Output the (x, y) coordinate of the center of the cell containing the given text.  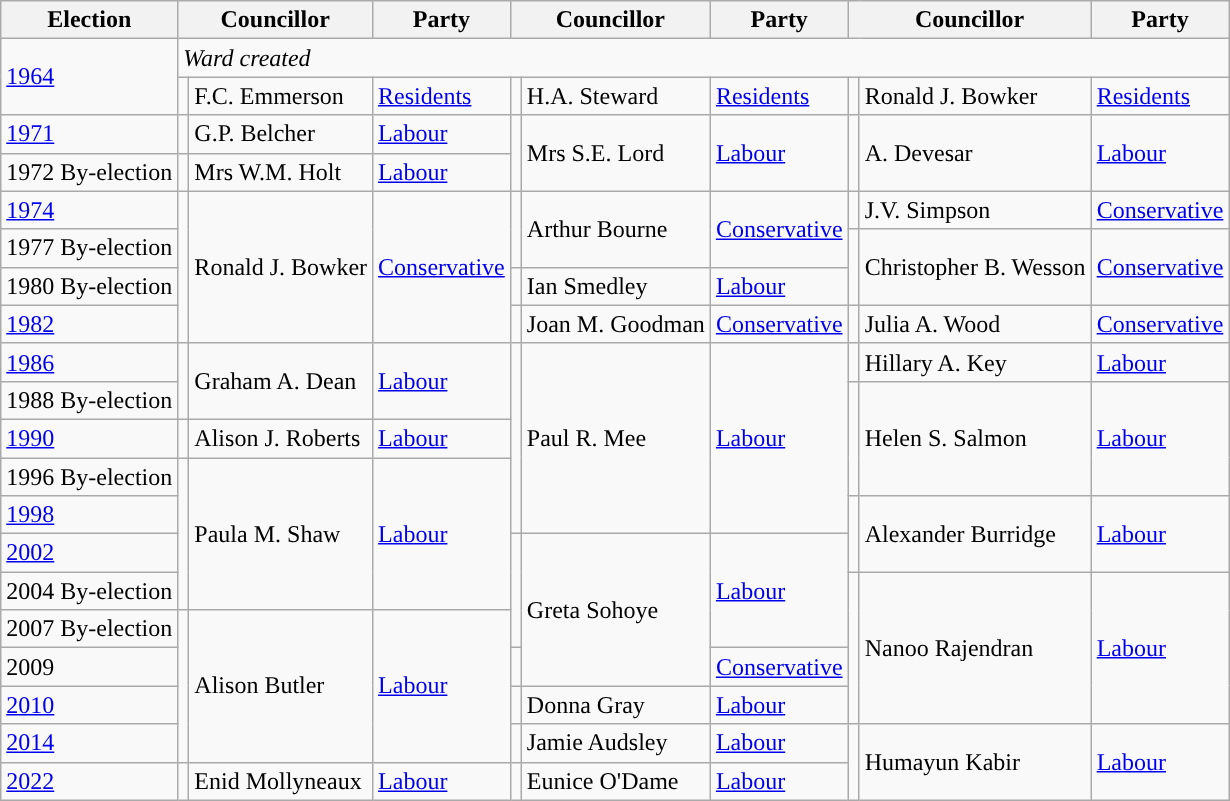
2022 (90, 781)
Donna Gray (616, 705)
Joan M. Goodman (616, 324)
2014 (90, 743)
1998 (90, 515)
1990 (90, 438)
Paula M. Shaw (281, 534)
Christopher B. Wesson (975, 267)
Helen S. Salmon (975, 438)
Graham A. Dean (281, 381)
A. Devesar (975, 153)
Enid Mollyneaux (281, 781)
Mrs W.M. Holt (281, 172)
Alison Butler (281, 686)
Arthur Bourne (616, 229)
J.V. Simpson (975, 210)
Election (90, 20)
F.C. Emmerson (281, 96)
Ward created (704, 58)
1980 By-election (90, 286)
1971 (90, 134)
1988 By-election (90, 400)
Eunice O'Dame (616, 781)
1974 (90, 210)
G.P. Belcher (281, 134)
1977 By-election (90, 248)
Ian Smedley (616, 286)
Jamie Audsley (616, 743)
Mrs S.E. Lord (616, 153)
2004 By-election (90, 591)
2009 (90, 667)
H.A. Steward (616, 96)
Alexander Burridge (975, 534)
2007 By-election (90, 629)
1982 (90, 324)
Humayun Kabir (975, 762)
Hillary A. Key (975, 362)
Julia A. Wood (975, 324)
2010 (90, 705)
Nanoo Rajendran (975, 648)
1964 (90, 77)
2002 (90, 553)
Paul R. Mee (616, 438)
Alison J. Roberts (281, 438)
1972 By-election (90, 172)
1986 (90, 362)
Greta Sohoye (616, 610)
1996 By-election (90, 477)
